Return [X, Y] of the center of cell containing provided text 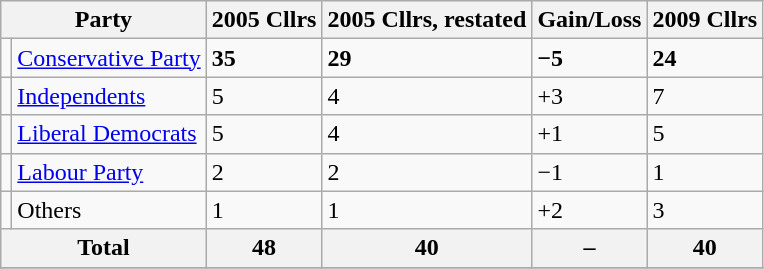
+2 [590, 210]
Others [109, 210]
Liberal Democrats [109, 134]
+1 [590, 134]
Gain/Loss [590, 20]
24 [705, 58]
2005 Cllrs [264, 20]
48 [264, 248]
– [590, 248]
Total [104, 248]
Labour Party [109, 172]
35 [264, 58]
2009 Cllrs [705, 20]
−5 [590, 58]
+3 [590, 96]
29 [427, 58]
Independents [109, 96]
Party [104, 20]
2005 Cllrs, restated [427, 20]
−1 [590, 172]
7 [705, 96]
3 [705, 210]
Conservative Party [109, 58]
